Detect which cell encompasses the target text, then output its [X, Y] center coordinate. 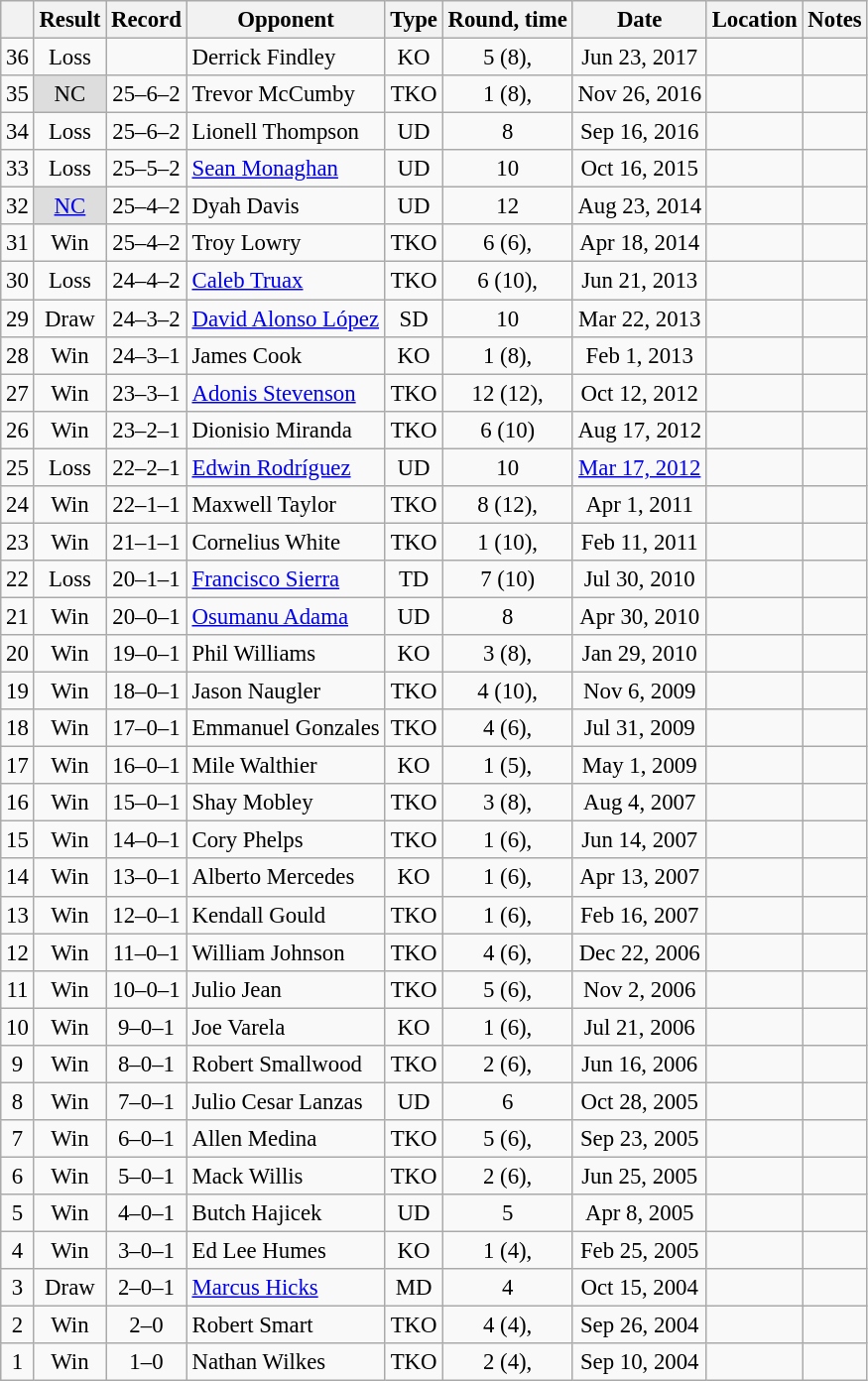
Sep 26, 2004 [639, 1325]
25 [18, 467]
Lionell Thompson [286, 132]
31 [18, 243]
14 [18, 878]
Apr 30, 2010 [639, 616]
11–0–1 [147, 952]
Sep 23, 2005 [639, 1139]
21–1–1 [147, 542]
6–0–1 [147, 1139]
3 [18, 1288]
28 [18, 355]
James Cook [286, 355]
Mar 17, 2012 [639, 467]
Apr 18, 2014 [639, 243]
Apr 1, 2011 [639, 505]
Jason Naugler [286, 691]
Sean Monaghan [286, 169]
Aug 17, 2012 [639, 430]
Phil Williams [286, 654]
18 [18, 728]
Jul 30, 2010 [639, 579]
24–3–2 [147, 318]
18–0–1 [147, 691]
Cory Phelps [286, 840]
32 [18, 206]
Edwin Rodríguez [286, 467]
8 (12), [508, 505]
Emmanuel Gonzales [286, 728]
Oct 15, 2004 [639, 1288]
20 [18, 654]
12–0–1 [147, 915]
30 [18, 281]
Kendall Gould [286, 915]
23 [18, 542]
35 [18, 94]
5–0–1 [147, 1176]
7 (10) [508, 579]
Round, time [508, 20]
1–0 [147, 1362]
Allen Medina [286, 1139]
David Alonso López [286, 318]
Robert Smallwood [286, 1065]
21 [18, 616]
12 (12), [508, 393]
14–0–1 [147, 840]
4 (4), [508, 1325]
4 (10), [508, 691]
Nathan Wilkes [286, 1362]
Alberto Mercedes [286, 878]
Location [754, 20]
9–0–1 [147, 1027]
Marcus Hicks [286, 1288]
Date [639, 20]
15 [18, 840]
16–0–1 [147, 766]
Sep 10, 2004 [639, 1362]
Caleb Truax [286, 281]
Mar 22, 2013 [639, 318]
Mack Willis [286, 1176]
2 (4), [508, 1362]
Adonis Stevenson [286, 393]
Julio Jean [286, 989]
Shay Mobley [286, 803]
13–0–1 [147, 878]
6 (10) [508, 430]
8–0–1 [147, 1065]
33 [18, 169]
Dionisio Miranda [286, 430]
23–2–1 [147, 430]
Feb 25, 2005 [639, 1251]
Nov 2, 2006 [639, 989]
Feb 1, 2013 [639, 355]
Sep 16, 2016 [639, 132]
Nov 26, 2016 [639, 94]
29 [18, 318]
Dec 22, 2006 [639, 952]
22–2–1 [147, 467]
Jun 25, 2005 [639, 1176]
2–0 [147, 1325]
1 (10), [508, 542]
Opponent [286, 20]
Aug 4, 2007 [639, 803]
Jun 21, 2013 [639, 281]
10–0–1 [147, 989]
Ed Lee Humes [286, 1251]
Apr 13, 2007 [639, 878]
1 (4), [508, 1251]
William Johnson [286, 952]
Jun 16, 2006 [639, 1065]
Maxwell Taylor [286, 505]
Feb 11, 2011 [639, 542]
Osumanu Adama [286, 616]
11 [18, 989]
3–0–1 [147, 1251]
Jun 23, 2017 [639, 58]
Oct 28, 2005 [639, 1101]
17–0–1 [147, 728]
2–0–1 [147, 1288]
Notes [835, 20]
15–0–1 [147, 803]
19 [18, 691]
22–1–1 [147, 505]
Robert Smart [286, 1325]
May 1, 2009 [639, 766]
24 [18, 505]
17 [18, 766]
6 (10), [508, 281]
25–5–2 [147, 169]
34 [18, 132]
Jul 31, 2009 [639, 728]
13 [18, 915]
SD [414, 318]
Aug 23, 2014 [639, 206]
Record [147, 20]
16 [18, 803]
7–0–1 [147, 1101]
19–0–1 [147, 654]
27 [18, 393]
36 [18, 58]
1 [18, 1362]
20–0–1 [147, 616]
Butch Hajicek [286, 1213]
Nov 6, 2009 [639, 691]
TD [414, 579]
9 [18, 1065]
Joe Varela [286, 1027]
Result [69, 20]
24–4–2 [147, 281]
Jan 29, 2010 [639, 654]
1 (5), [508, 766]
4–0–1 [147, 1213]
26 [18, 430]
Oct 16, 2015 [639, 169]
Julio Cesar Lanzas [286, 1101]
Francisco Sierra [286, 579]
20–1–1 [147, 579]
23–3–1 [147, 393]
Jul 21, 2006 [639, 1027]
2 [18, 1325]
Troy Lowry [286, 243]
Type [414, 20]
7 [18, 1139]
24–3–1 [147, 355]
5 (8), [508, 58]
Cornelius White [286, 542]
Trevor McCumby [286, 94]
Feb 16, 2007 [639, 915]
Derrick Findley [286, 58]
Oct 12, 2012 [639, 393]
Jun 14, 2007 [639, 840]
6 (6), [508, 243]
22 [18, 579]
Dyah Davis [286, 206]
MD [414, 1288]
Mile Walthier [286, 766]
Apr 8, 2005 [639, 1213]
